Return the [x, y] coordinate for the center point of the cell that contains the specified text.  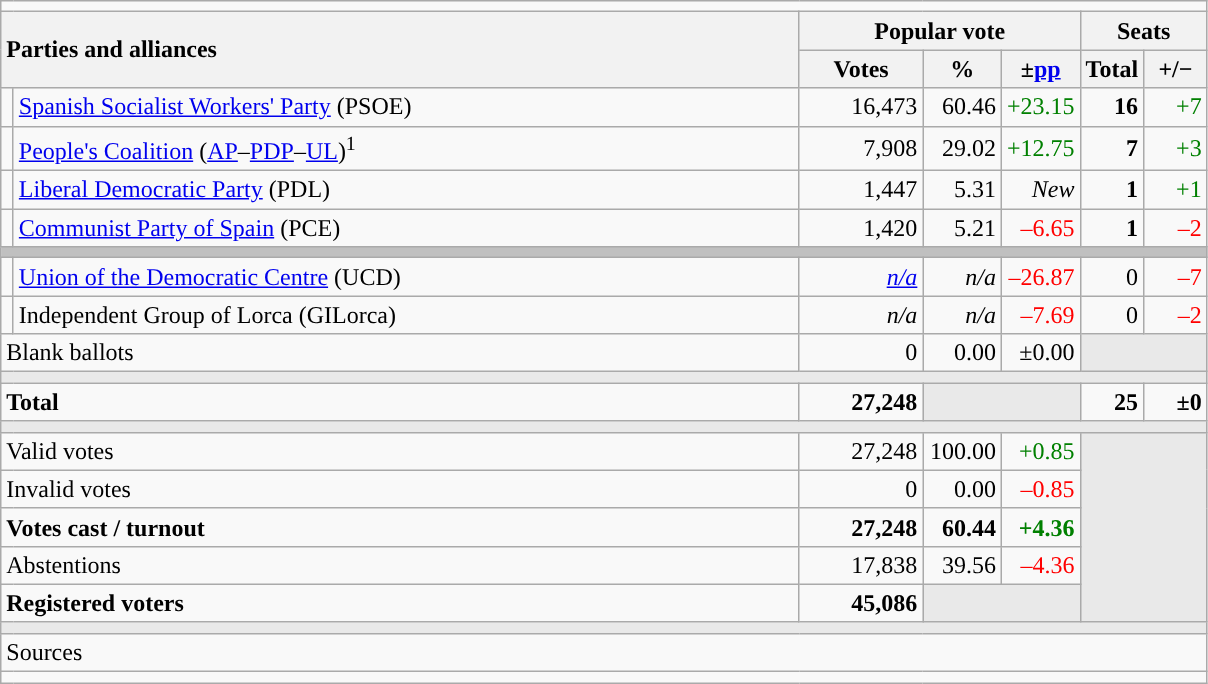
29.02 [962, 148]
+4.36 [1040, 527]
Blank ballots [400, 353]
16,473 [861, 107]
60.44 [962, 527]
+0.85 [1040, 451]
60.46 [962, 107]
–4.36 [1040, 565]
Seats [1144, 31]
+12.75 [1040, 148]
25 [1112, 402]
+3 [1176, 148]
Liberal Democratic Party (PDL) [406, 190]
±0.00 [1040, 353]
Communist Party of Spain (PCE) [406, 228]
7 [1112, 148]
–0.85 [1040, 489]
People's Coalition (AP–PDP–UL)1 [406, 148]
Registered voters [400, 603]
1,420 [861, 228]
5.31 [962, 190]
Popular vote [940, 31]
Union of the Democratic Centre (UCD) [406, 277]
16 [1112, 107]
±0 [1176, 402]
% [962, 69]
5.21 [962, 228]
Independent Group of Lorca (GILorca) [406, 315]
Sources [604, 652]
1,447 [861, 190]
Votes [861, 69]
–7.69 [1040, 315]
39.56 [962, 565]
–7 [1176, 277]
+23.15 [1040, 107]
Abstentions [400, 565]
±pp [1040, 69]
100.00 [962, 451]
Spanish Socialist Workers' Party (PSOE) [406, 107]
+1 [1176, 190]
–26.87 [1040, 277]
Valid votes [400, 451]
17,838 [861, 565]
Invalid votes [400, 489]
+7 [1176, 107]
New [1040, 190]
45,086 [861, 603]
Parties and alliances [400, 50]
+/− [1176, 69]
Votes cast / turnout [400, 527]
7,908 [861, 148]
–6.65 [1040, 228]
